Pinpoint the cell where the given text exists, returning its [x, y] midpoint coordinate. 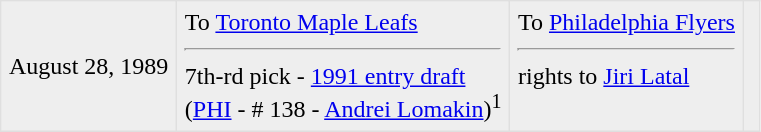
To Toronto Maple Leafs7th-rd pick - 1991 entry draft(PHI - # 138 - Andrei Lomakin)1 [344, 66]
August 28, 1989 [89, 66]
To Philadelphia Flyersrights to Jiri Latal [626, 66]
